Provide the (x, y) coordinate of the cell's center where the given text is located.  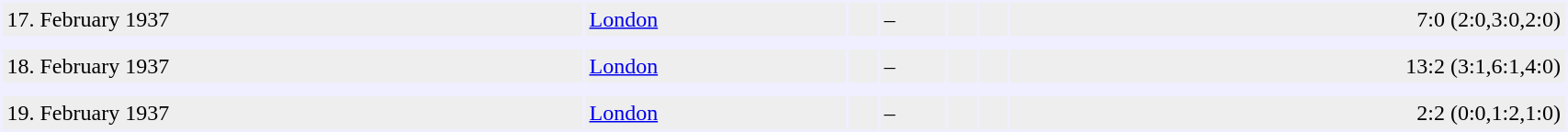
19. February 1937 (292, 113)
17. February 1937 (292, 19)
7:0 (2:0,3:0,2:0) (1288, 19)
18. February 1937 (292, 66)
2:2 (0:0,1:2,1:0) (1288, 113)
13:2 (3:1,6:1,4:0) (1288, 66)
